Pinpoint the cell where the given text exists, returning its (x, y) midpoint coordinate. 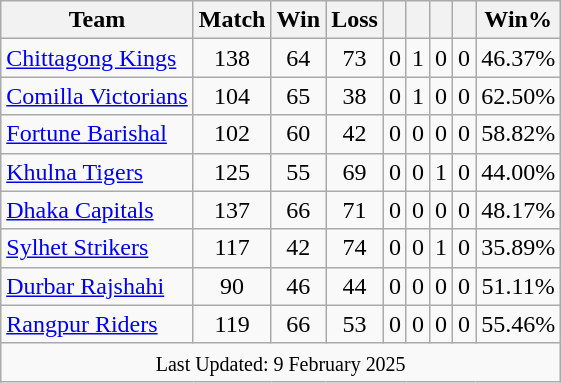
90 (232, 286)
Loss (355, 20)
44.00% (518, 172)
51.11% (518, 286)
119 (232, 324)
Durbar Rajshahi (97, 286)
65 (298, 96)
137 (232, 210)
74 (355, 248)
125 (232, 172)
102 (232, 134)
Rangpur Riders (97, 324)
117 (232, 248)
69 (355, 172)
Sylhet Strikers (97, 248)
46.37% (518, 58)
Chittagong Kings (97, 58)
60 (298, 134)
Match (232, 20)
38 (355, 96)
Khulna Tigers (97, 172)
Last Updated: 9 February 2025 (281, 362)
Win (298, 20)
44 (355, 286)
104 (232, 96)
55 (298, 172)
Team (97, 20)
46 (298, 286)
35.89% (518, 248)
48.17% (518, 210)
58.82% (518, 134)
Win% (518, 20)
Fortune Barishal (97, 134)
55.46% (518, 324)
71 (355, 210)
53 (355, 324)
Comilla Victorians (97, 96)
62.50% (518, 96)
Dhaka Capitals (97, 210)
138 (232, 58)
64 (298, 58)
73 (355, 58)
